Locate the cell with the specified text and output its [x, y] center coordinate. 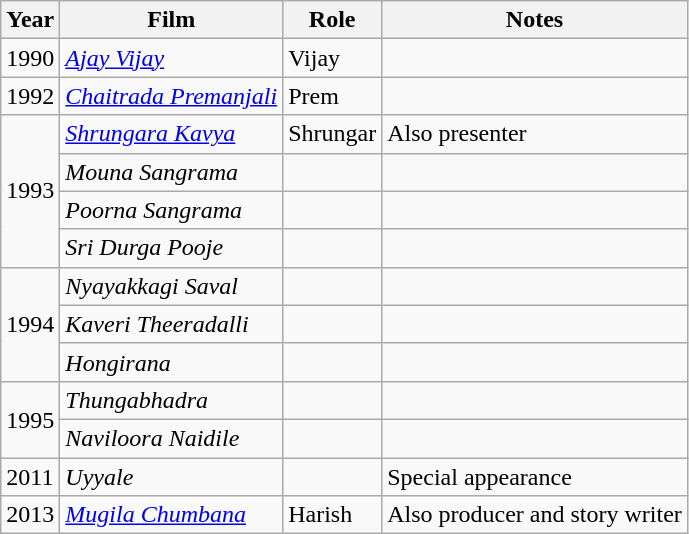
1993 [30, 191]
Harish [332, 515]
Role [332, 20]
1995 [30, 419]
1990 [30, 58]
Mugila Chumbana [172, 515]
Also presenter [535, 134]
Mouna Sangrama [172, 172]
Naviloora Naidile [172, 438]
Shrungara Kavya [172, 134]
Sri Durga Pooje [172, 248]
Film [172, 20]
Poorna Sangrama [172, 210]
1992 [30, 96]
2013 [30, 515]
Thungabhadra [172, 400]
Chaitrada Premanjali [172, 96]
2011 [30, 477]
Also producer and story writer [535, 515]
Nyayakkagi Saval [172, 286]
Special appearance [535, 477]
1994 [30, 324]
Ajay Vijay [172, 58]
Shrungar [332, 134]
Notes [535, 20]
Kaveri Theeradalli [172, 324]
Vijay [332, 58]
Uyyale [172, 477]
Prem [332, 96]
Year [30, 20]
Hongirana [172, 362]
